Extract the (X, Y) coordinate from the center of the cell holding the provided text.  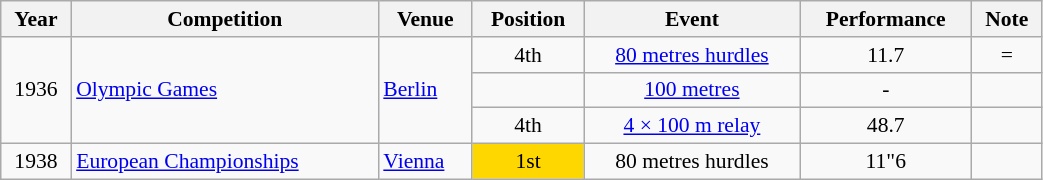
Olympic Games (224, 90)
= (1007, 55)
Venue (425, 19)
Note (1007, 19)
48.7 (886, 126)
Event (692, 19)
Year (36, 19)
Competition (224, 19)
Position (528, 19)
1938 (36, 162)
- (886, 90)
Berlin (425, 90)
4 × 100 m relay (692, 126)
11"6 (886, 162)
11.7 (886, 55)
Performance (886, 19)
European Championships (224, 162)
Vienna (425, 162)
1936 (36, 90)
1st (528, 162)
100 metres (692, 90)
